Identify which cell holds the provided text, then report its (X, Y) central coordinate. 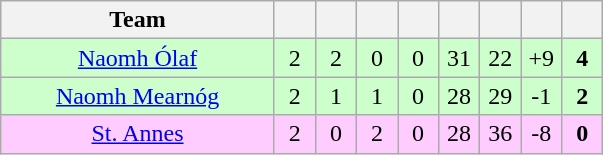
+9 (542, 58)
Team (138, 20)
-8 (542, 134)
4 (582, 58)
Naomh Ólaf (138, 58)
36 (500, 134)
Naomh Mearnóg (138, 96)
31 (460, 58)
-1 (542, 96)
29 (500, 96)
22 (500, 58)
St. Annes (138, 134)
